Extract the [X, Y] coordinate from the center of the cell holding the provided text.  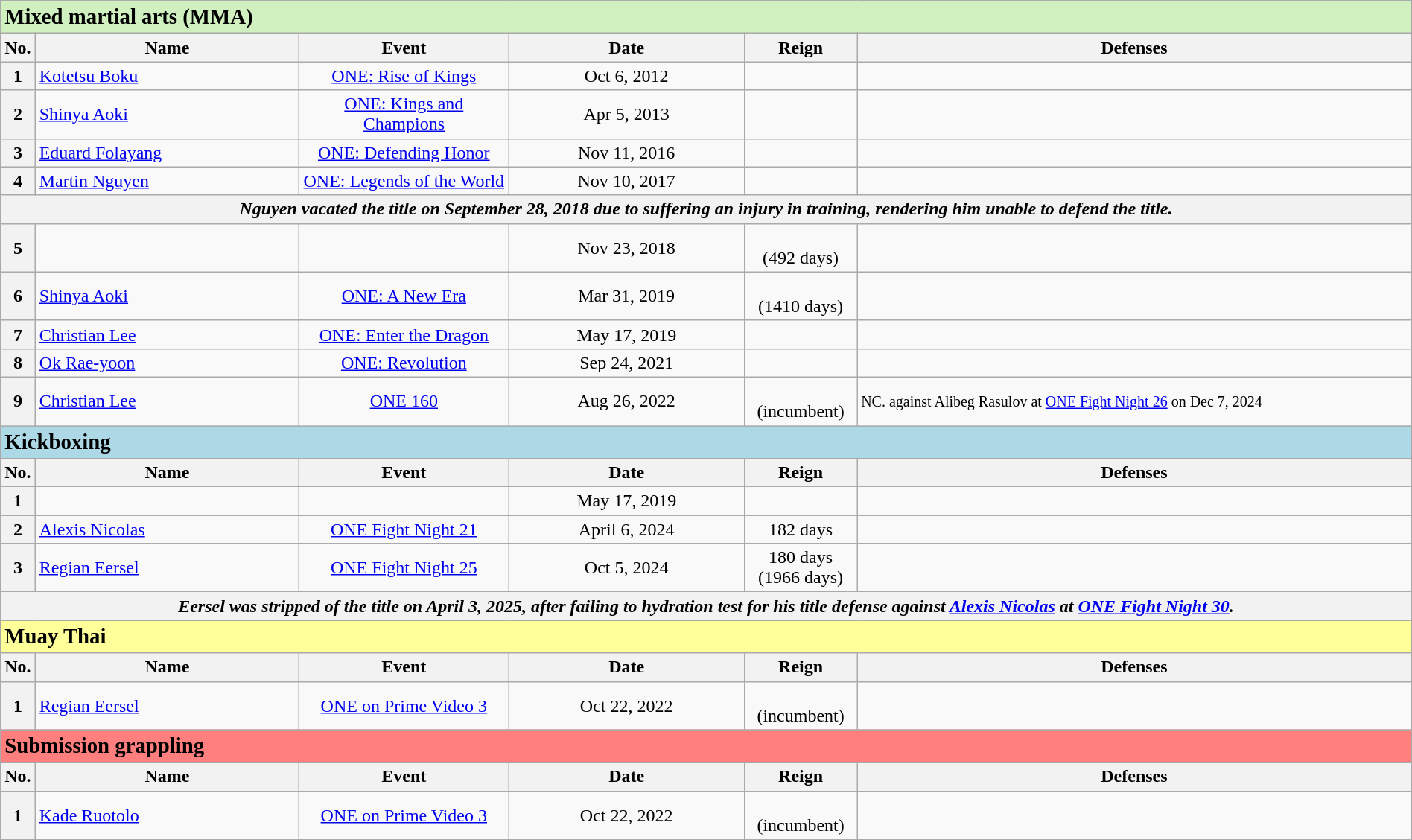
Eduard Folayang [167, 153]
9 [18, 401]
ONE: Enter the Dragon [404, 334]
Muay Thai [706, 637]
Nguyen vacated the title on September 28, 2018 due to suffering an injury in training, rendering him unable to defend the title. [706, 209]
Ok Rae-yoon [167, 363]
Alexis Nicolas [167, 529]
ONE: Legends of the World [404, 181]
Mar 31, 2019 [627, 296]
ONE: Rise of Kings [404, 76]
Nov 10, 2017 [627, 181]
180 days (1966 days) [801, 567]
Martin Nguyen [167, 181]
(492 days) [801, 247]
182 days [801, 529]
6 [18, 296]
4 [18, 181]
Submission grappling [706, 746]
Oct 5, 2024 [627, 567]
Kickboxing [706, 442]
Sep 24, 2021 [627, 363]
ONE 160 [404, 401]
Nov 11, 2016 [627, 153]
Oct 6, 2012 [627, 76]
(1410 days) [801, 296]
5 [18, 247]
Nov 23, 2018 [627, 247]
NC. against Alibeg Rasulov at ONE Fight Night 26 on Dec 7, 2024 [1135, 401]
ONE: Kings and Champions [404, 115]
ONE Fight Night 21 [404, 529]
Mixed martial arts (MMA) [706, 17]
Kotetsu Boku [167, 76]
Aug 26, 2022 [627, 401]
ONE: Defending Honor [404, 153]
8 [18, 363]
ONE: Revolution [404, 363]
Apr 5, 2013 [627, 115]
7 [18, 334]
Kade Ruotolo [167, 815]
ONE: A New Era [404, 296]
April 6, 2024 [627, 529]
ONE Fight Night 25 [404, 567]
